Capture the cell that displays the provided text and extract its [X, Y] central coordinate. 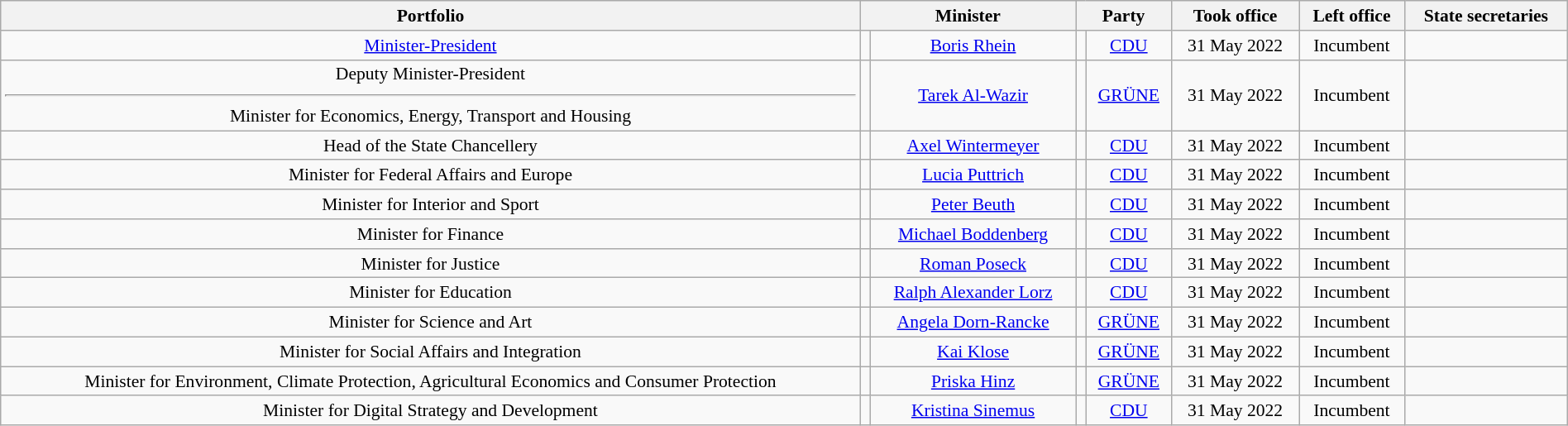
Left office [1351, 16]
Minister for Finance [430, 234]
Minister for Environment, Climate Protection, Agricultural Economics and Consumer Protection [430, 381]
Party [1124, 16]
Minister for Digital Strategy and Development [430, 411]
Peter Beuth [973, 204]
Minister for Education [430, 293]
Roman Poseck [973, 264]
Took office [1236, 16]
Deputy Minister-PresidentMinister for Economics, Energy, Transport and Housing [430, 95]
Ralph Alexander Lorz [973, 293]
Kai Klose [973, 352]
Minister for Justice [430, 264]
Lucia Puttrich [973, 175]
Angela Dorn-Rancke [973, 323]
Minister [968, 16]
Minister for Interior and Sport [430, 204]
Minister for Science and Art [430, 323]
Minister-President [430, 45]
Priska Hinz [973, 381]
Tarek Al-Wazir [973, 95]
Minister for Federal Affairs and Europe [430, 175]
Boris Rhein [973, 45]
Minister for Social Affairs and Integration [430, 352]
State secretaries [1485, 16]
Axel Wintermeyer [973, 146]
Kristina Sinemus [973, 411]
Head of the State Chancellery [430, 146]
Portfolio [430, 16]
Michael Boddenberg [973, 234]
